Capture the cell that displays the provided text and extract its (x, y) central coordinate. 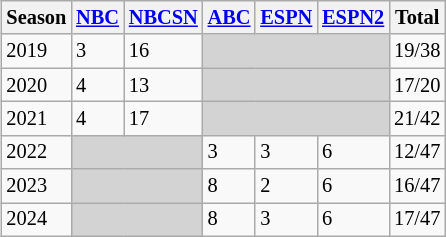
2021 (36, 119)
NBCSN (164, 18)
12/47 (417, 152)
ESPN (286, 18)
2022 (36, 152)
13 (164, 85)
2020 (36, 85)
Season (36, 18)
ESPN2 (353, 18)
16/47 (417, 186)
19/38 (417, 51)
2019 (36, 51)
Total (417, 18)
2024 (36, 220)
21/42 (417, 119)
17/47 (417, 220)
2 (286, 186)
16 (164, 51)
17 (164, 119)
ABC (230, 18)
2023 (36, 186)
NBC (98, 18)
17/20 (417, 85)
